For the text-containing cell, return its midpoint in (x, y) coordinate format. 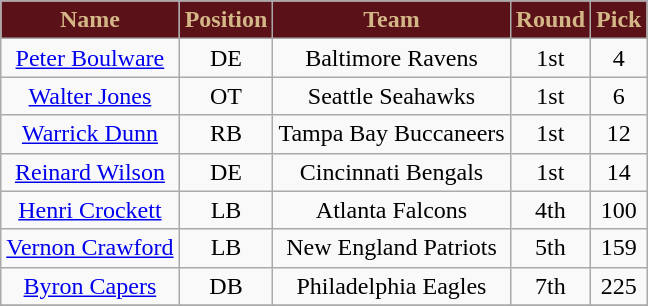
7th (550, 286)
225 (619, 286)
Vernon Crawford (90, 248)
14 (619, 172)
Seattle Seahawks (392, 96)
Team (392, 20)
Atlanta Falcons (392, 210)
Pick (619, 20)
Position (226, 20)
Peter Boulware (90, 58)
Walter Jones (90, 96)
Baltimore Ravens (392, 58)
4th (550, 210)
RB (226, 134)
Cincinnati Bengals (392, 172)
100 (619, 210)
159 (619, 248)
Byron Capers (90, 286)
6 (619, 96)
Henri Crockett (90, 210)
Tampa Bay Buccaneers (392, 134)
OT (226, 96)
Round (550, 20)
4 (619, 58)
DB (226, 286)
Reinard Wilson (90, 172)
5th (550, 248)
Name (90, 20)
New England Patriots (392, 248)
Philadelphia Eagles (392, 286)
12 (619, 134)
Warrick Dunn (90, 134)
